Search for the cell housing the specified text and yield its (X, Y) center coordinate. 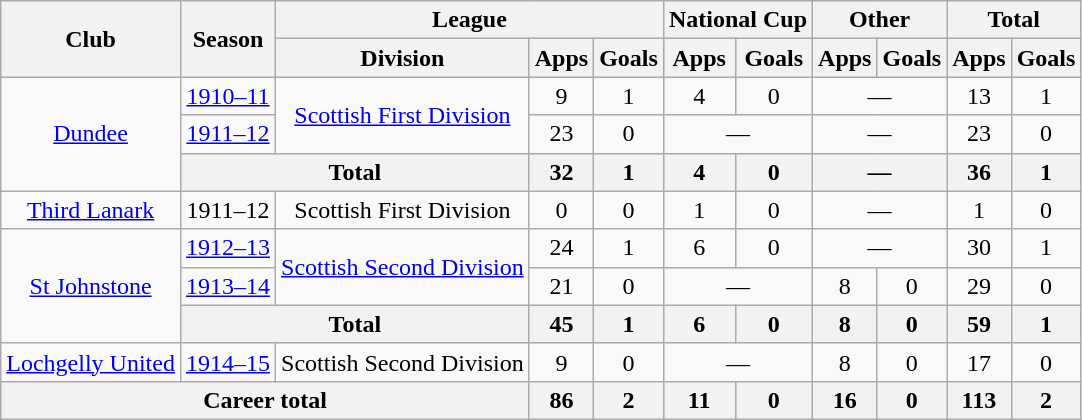
24 (561, 248)
National Cup (738, 20)
Season (228, 39)
St Johnstone (91, 286)
Career total (265, 400)
Lochgelly United (91, 362)
13 (979, 96)
30 (979, 248)
Club (91, 39)
Division (403, 58)
86 (561, 400)
17 (979, 362)
1914–15 (228, 362)
Third Lanark (91, 210)
1910–11 (228, 96)
Other (880, 20)
59 (979, 324)
11 (699, 400)
21 (561, 286)
113 (979, 400)
32 (561, 172)
16 (845, 400)
45 (561, 324)
29 (979, 286)
League (470, 20)
1913–14 (228, 286)
Dundee (91, 134)
1912–13 (228, 248)
36 (979, 172)
